Provide the [X, Y] coordinate of the cell's center where the given text is located.  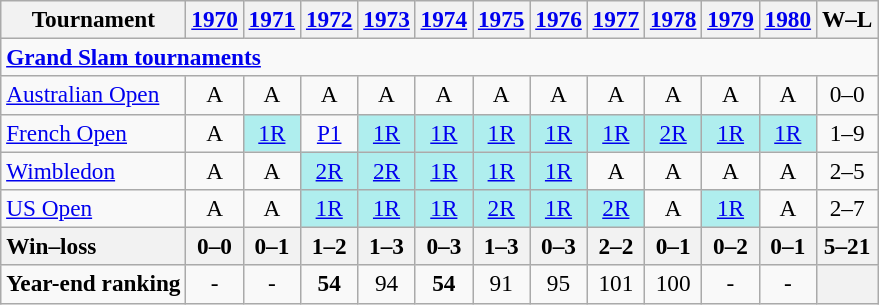
2–5 [846, 170]
100 [674, 284]
Grand Slam tournaments [440, 57]
1–9 [846, 133]
1977 [616, 19]
Wimbledon [94, 170]
91 [502, 284]
Year-end ranking [94, 284]
French Open [94, 133]
US Open [94, 208]
94 [386, 284]
2–2 [616, 246]
2–7 [846, 208]
1980 [788, 19]
0–2 [730, 246]
5–21 [846, 246]
1–2 [330, 246]
1971 [272, 19]
Tournament [94, 19]
101 [616, 284]
1974 [444, 19]
1973 [386, 19]
W–L [846, 19]
1975 [502, 19]
Australian Open [94, 95]
1970 [214, 19]
95 [558, 284]
1976 [558, 19]
P1 [330, 133]
1972 [330, 19]
1979 [730, 19]
Win–loss [94, 246]
1978 [674, 19]
